Determine the (X, Y) coordinate at the center of the cell enclosing the given text.  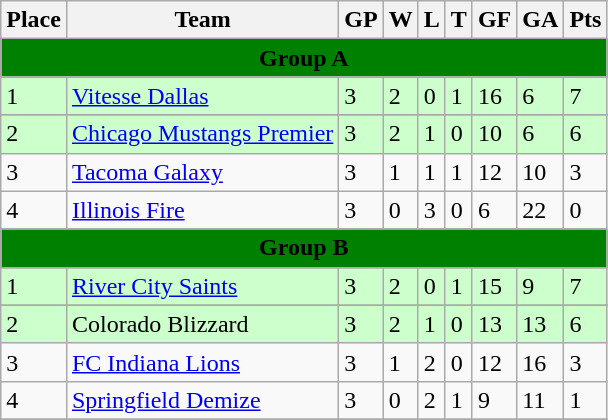
Place (34, 20)
GA (540, 20)
Team (202, 20)
Springfield Demize (202, 400)
T (458, 20)
22 (540, 210)
Tacoma Galaxy (202, 172)
FC Indiana Lions (202, 362)
L (432, 20)
Illinois Fire (202, 210)
Colorado Blizzard (202, 324)
River City Saints (202, 286)
W (400, 20)
Pts (586, 20)
Vitesse Dallas (202, 96)
15 (494, 286)
Group A (304, 58)
Chicago Mustangs Premier (202, 134)
Group B (304, 248)
GF (494, 20)
GP (361, 20)
11 (540, 400)
